Capture the cell that displays the provided text and extract its [x, y] central coordinate. 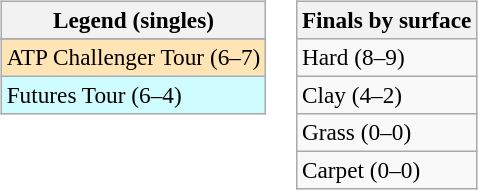
Legend (singles) [133, 20]
Futures Tour (6–4) [133, 95]
Clay (4–2) [387, 95]
Hard (8–9) [387, 57]
Finals by surface [387, 20]
ATP Challenger Tour (6–7) [133, 57]
Grass (0–0) [387, 133]
Carpet (0–0) [387, 171]
